Identify which cell holds the provided text, then report its [x, y] central coordinate. 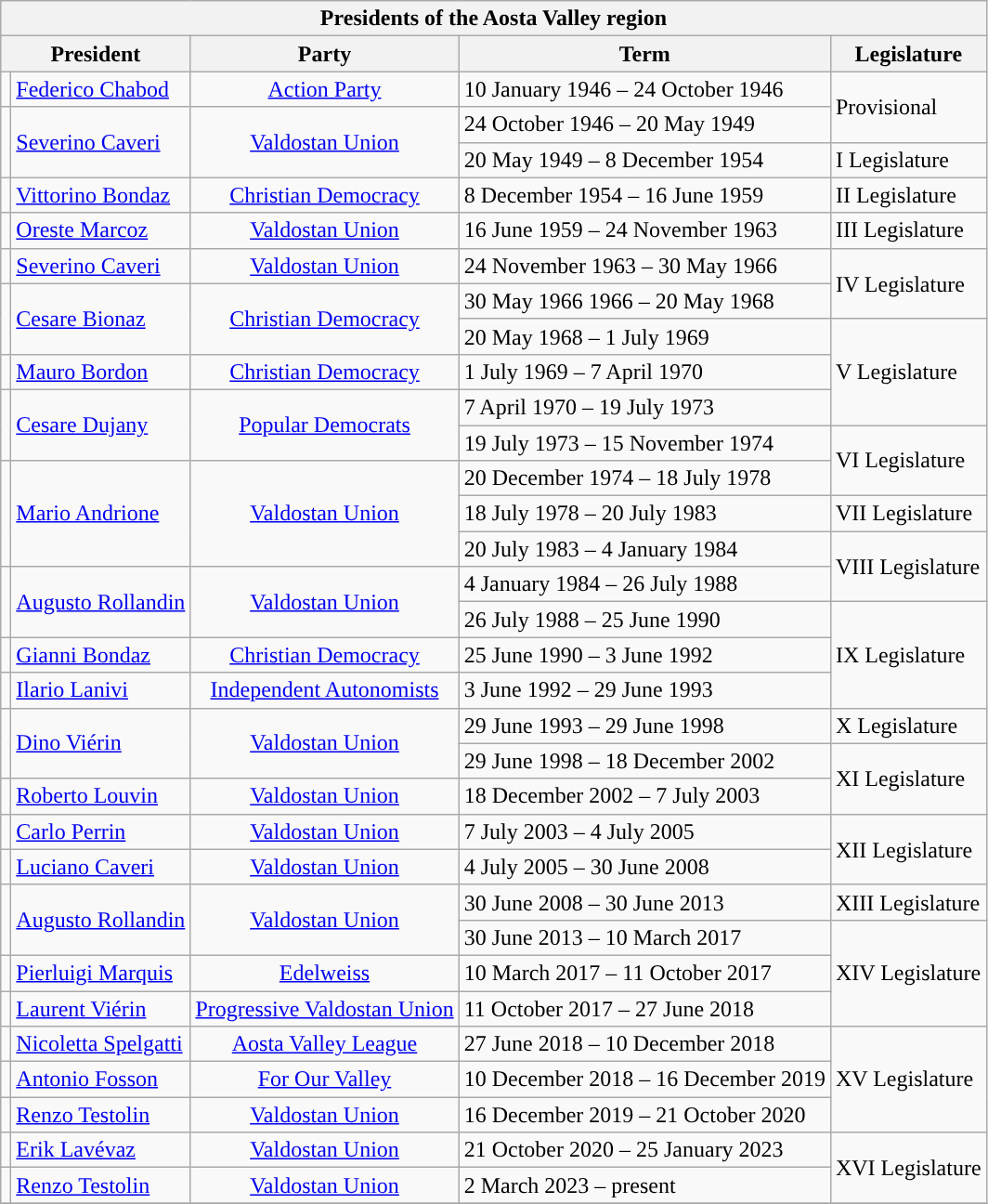
Action Party [325, 89]
21 October 2020 – 25 January 2023 [644, 1150]
I Legislature [908, 160]
10 March 2017 – 11 October 2017 [644, 973]
27 June 2018 – 10 December 2018 [644, 1044]
Term [644, 54]
Legislature [908, 54]
Luciano Caveri [100, 867]
29 June 1998 – 18 December 2002 [644, 761]
Cesare Dujany [100, 425]
XIV Legislature [908, 973]
20 May 1968 – 1 July 1969 [644, 336]
Party [325, 54]
11 October 2017 – 27 June 2018 [644, 1008]
Antonio Fosson [100, 1080]
18 December 2002 – 7 July 2003 [644, 796]
XII Legislature [908, 849]
7 April 1970 – 19 July 1973 [644, 407]
30 June 2008 – 30 June 2013 [644, 902]
Independent Autonomists [325, 690]
Mauro Bordon [100, 372]
4 July 2005 – 30 June 2008 [644, 867]
Gianni Bondaz [100, 655]
16 December 2019 – 21 October 2020 [644, 1115]
Carlo Perrin [100, 831]
Aosta Valley League [325, 1044]
7 July 2003 – 4 July 2005 [644, 831]
30 June 2013 – 10 March 2017 [644, 937]
8 December 1954 – 16 June 1959 [644, 195]
IV Legislature [908, 283]
For Our Valley [325, 1080]
Mario Andrione [100, 514]
IX Legislature [908, 655]
29 June 1993 – 29 June 1998 [644, 726]
Edelweiss [325, 973]
10 January 1946 – 24 October 1946 [644, 89]
XVI Legislature [908, 1168]
Popular Democrats [325, 425]
Nicoletta Spelgatti [100, 1044]
16 June 1959 – 24 November 1963 [644, 230]
VII Legislature [908, 514]
20 May 1949 – 8 December 1954 [644, 160]
VI Legislature [908, 461]
3 June 1992 – 29 June 1993 [644, 690]
Dino Viérin [100, 743]
26 July 1988 – 25 June 1990 [644, 620]
20 December 1974 – 18 July 1978 [644, 478]
Oreste Marcoz [100, 230]
XV Legislature [908, 1080]
20 July 1983 – 4 January 1984 [644, 549]
Cesare Bionaz [100, 319]
Roberto Louvin [100, 796]
V Legislature [908, 372]
President [96, 54]
4 January 1984 – 26 July 1988 [644, 584]
Federico Chabod [100, 89]
Presidents of the Aosta Valley region [494, 19]
10 December 2018 – 16 December 2019 [644, 1080]
Progressive Valdostan Union [325, 1008]
25 June 1990 – 3 June 1992 [644, 655]
Laurent Viérin [100, 1008]
II Legislature [908, 195]
30 May 1966 1966 – 20 May 1968 [644, 301]
XI Legislature [908, 779]
24 October 1946 – 20 May 1949 [644, 124]
18 July 1978 – 20 July 1983 [644, 514]
Pierluigi Marquis [100, 973]
Ilario Lanivi [100, 690]
X Legislature [908, 726]
24 November 1963 – 30 May 1966 [644, 266]
VIII Legislature [908, 567]
Vittorino Bondaz [100, 195]
19 July 1973 – 15 November 1974 [644, 443]
III Legislature [908, 230]
Erik Lavévaz [100, 1150]
1 July 1969 – 7 April 1970 [644, 372]
XIII Legislature [908, 902]
Provisional [908, 107]
2 March 2023 – present [644, 1185]
